Determine the (x, y) coordinate at the center of the cell enclosing the given text.  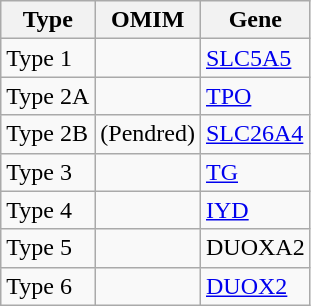
Gene (255, 20)
Type 1 (48, 58)
DUOX2 (255, 286)
OMIM (148, 20)
Type 5 (48, 248)
Type 4 (48, 210)
TPO (255, 96)
IYD (255, 210)
(Pendred) (148, 134)
Type 6 (48, 286)
SLC26A4 (255, 134)
DUOXA2 (255, 248)
Type 2A (48, 96)
Type (48, 20)
Type 3 (48, 172)
SLC5A5 (255, 58)
TG (255, 172)
Type 2B (48, 134)
